Pinpoint the cell where the given text exists, returning its (x, y) midpoint coordinate. 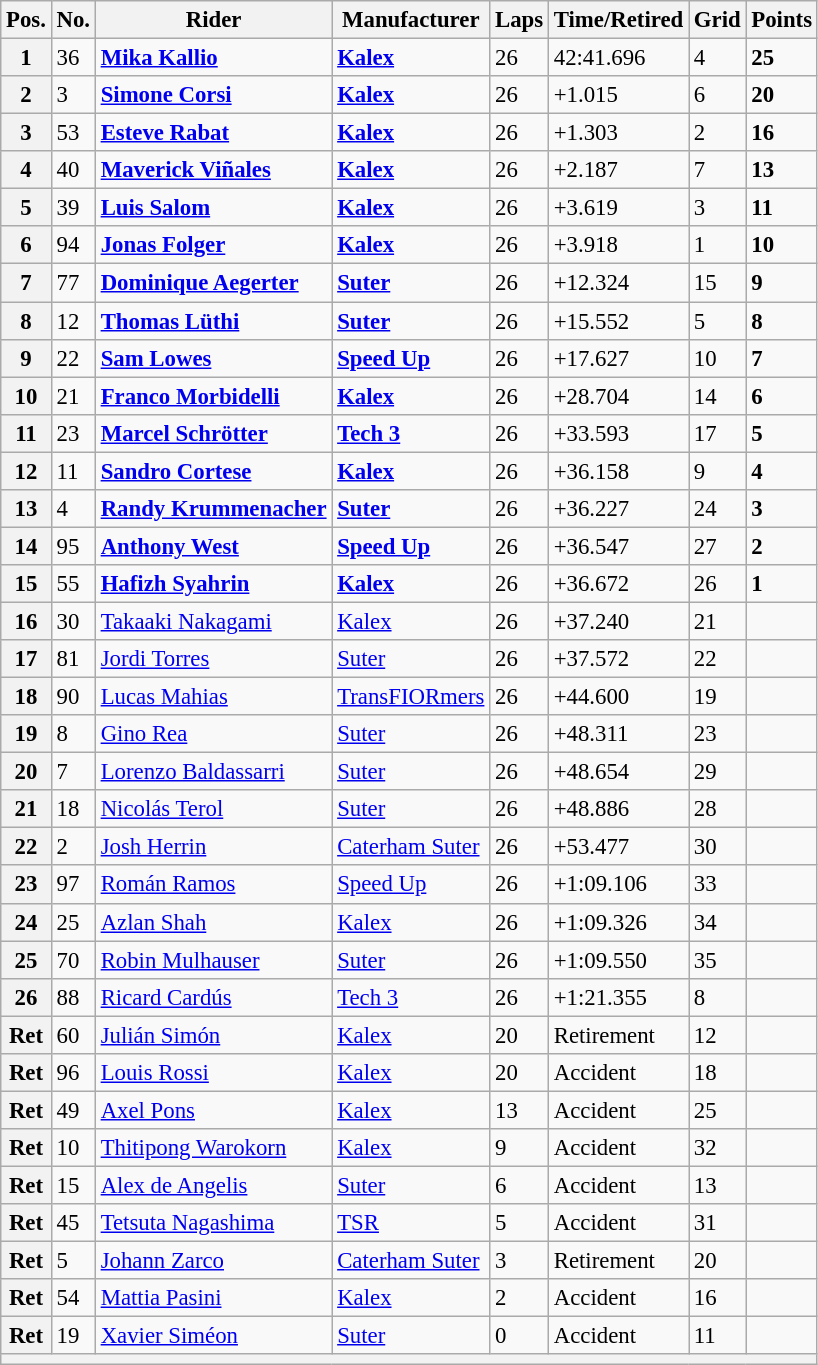
Louis Rossi (214, 1073)
+36.672 (618, 584)
96 (73, 1073)
+36.158 (618, 471)
Takaaki Nakagami (214, 621)
40 (73, 170)
+1:09.326 (618, 922)
Anthony West (214, 546)
45 (73, 1223)
+3.918 (618, 245)
97 (73, 885)
95 (73, 546)
Laps (520, 20)
33 (718, 885)
54 (73, 1298)
31 (718, 1223)
27 (718, 546)
Gino Rea (214, 734)
Román Ramos (214, 885)
Ricard Cardús (214, 997)
Franco Morbidelli (214, 396)
35 (718, 960)
94 (73, 245)
Mika Kallio (214, 58)
Nicolás Terol (214, 809)
Jordi Torres (214, 659)
Jonas Folger (214, 245)
Luis Salom (214, 208)
Time/Retired (618, 20)
Johann Zarco (214, 1261)
+1:09.550 (618, 960)
+12.324 (618, 283)
Lucas Mahias (214, 697)
+1:09.106 (618, 885)
+36.547 (618, 546)
0 (520, 1336)
Randy Krummenacher (214, 509)
+17.627 (618, 358)
Marcel Schrötter (214, 433)
+48.311 (618, 734)
+53.477 (618, 847)
Dominique Aegerter (214, 283)
53 (73, 133)
+1:21.355 (618, 997)
+44.600 (618, 697)
39 (73, 208)
34 (718, 922)
Tetsuta Nagashima (214, 1223)
49 (73, 1110)
+37.240 (618, 621)
Sam Lowes (214, 358)
+37.572 (618, 659)
+48.886 (618, 809)
Hafizh Syahrin (214, 584)
Esteve Rabat (214, 133)
60 (73, 1035)
Simone Corsi (214, 95)
+33.593 (618, 433)
+48.654 (618, 772)
32 (718, 1148)
+1.303 (618, 133)
36 (73, 58)
70 (73, 960)
Julián Simón (214, 1035)
88 (73, 997)
TransFIORmers (411, 697)
77 (73, 283)
Robin Mulhauser (214, 960)
Pos. (26, 20)
Rider (214, 20)
Points (782, 20)
+28.704 (618, 396)
Alex de Angelis (214, 1185)
81 (73, 659)
42:41.696 (618, 58)
+1.015 (618, 95)
Thitipong Warokorn (214, 1148)
Thomas Lüthi (214, 321)
55 (73, 584)
+15.552 (618, 321)
No. (73, 20)
Sandro Cortese (214, 471)
28 (718, 809)
Xavier Siméon (214, 1336)
Mattia Pasini (214, 1298)
+3.619 (618, 208)
+2.187 (618, 170)
Grid (718, 20)
29 (718, 772)
Manufacturer (411, 20)
Axel Pons (214, 1110)
Azlan Shah (214, 922)
90 (73, 697)
Josh Herrin (214, 847)
Maverick Viñales (214, 170)
+36.227 (618, 509)
Lorenzo Baldassarri (214, 772)
TSR (411, 1223)
